Capture the cell that displays the provided text and extract its [X, Y] central coordinate. 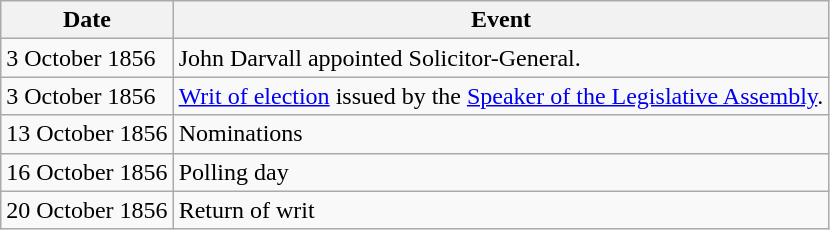
Event [501, 20]
16 October 1856 [87, 172]
Writ of election issued by the Speaker of the Legislative Assembly. [501, 96]
Polling day [501, 172]
Date [87, 20]
John Darvall appointed Solicitor-General. [501, 58]
Return of writ [501, 210]
20 October 1856 [87, 210]
Nominations [501, 134]
13 October 1856 [87, 134]
